Determine the [x, y] coordinate at the center of the cell enclosing the given text.  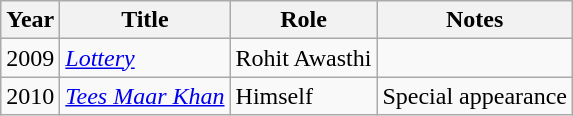
Special appearance [475, 96]
Notes [475, 20]
Tees Maar Khan [145, 96]
Title [145, 20]
Lottery [145, 58]
Himself [304, 96]
Year [30, 20]
Role [304, 20]
Rohit Awasthi [304, 58]
2009 [30, 58]
2010 [30, 96]
